Return the [x, y] coordinate for the center point of the cell that contains the specified text.  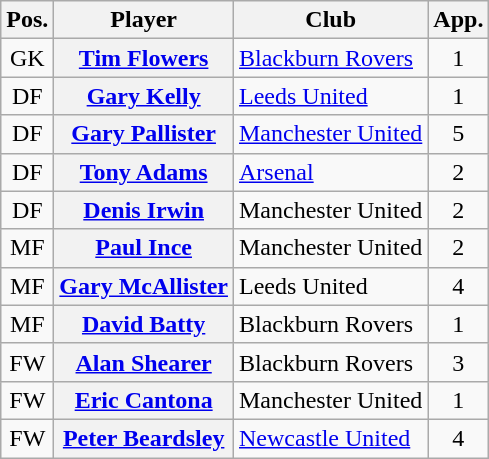
Denis Irwin [144, 210]
Tim Flowers [144, 58]
3 [458, 362]
Tony Adams [144, 172]
David Batty [144, 324]
Eric Cantona [144, 400]
Club [330, 20]
Paul Ince [144, 248]
GK [28, 58]
Peter Beardsley [144, 438]
5 [458, 134]
Arsenal [330, 172]
Gary Pallister [144, 134]
Gary McAllister [144, 286]
Alan Shearer [144, 362]
Player [144, 20]
Gary Kelly [144, 96]
Pos. [28, 20]
App. [458, 20]
Newcastle United [330, 438]
